Return (x, y) of the center of cell containing provided text 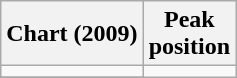
Chart (2009) (72, 34)
Peakposition (189, 34)
